Locate the cell with the specified text and output its [x, y] center coordinate. 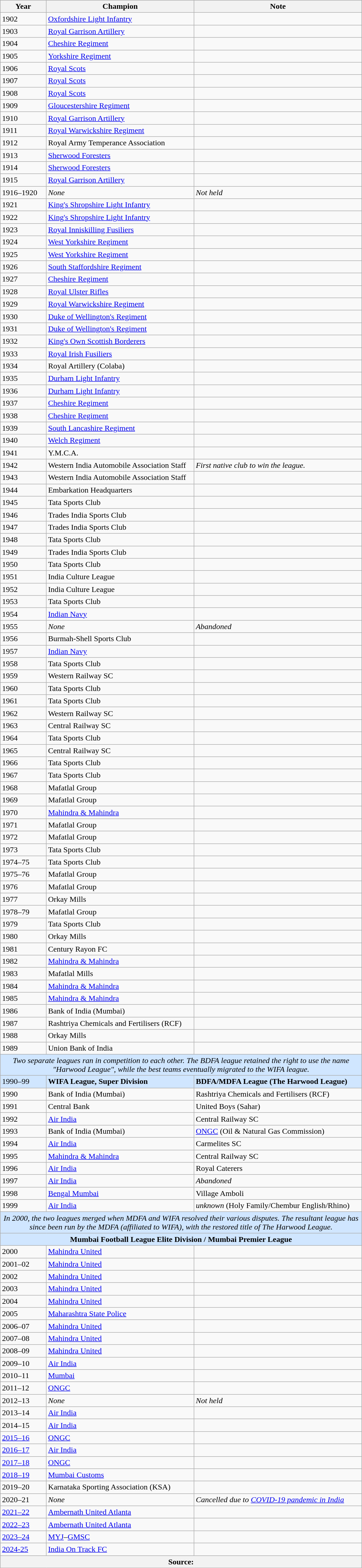
2009–10 [23, 1363]
1905 [23, 56]
Village Amboli [278, 1193]
2013–14 [23, 1413]
Mafatlal Mills [120, 974]
1951 [23, 577]
1990 [23, 1094]
1990–99 [23, 1082]
Embarkation Headquarters [120, 490]
1987 [23, 1023]
2001–02 [23, 1264]
1981 [23, 949]
1909 [23, 106]
2015–16 [23, 1438]
1902 [23, 19]
1960 [23, 688]
2006–07 [23, 1326]
1912 [23, 143]
Carmelites SC [278, 1144]
1977 [23, 899]
1973 [23, 850]
1913 [23, 155]
1999 [23, 1206]
1982 [23, 961]
Y.M.C.A. [120, 453]
1906 [23, 68]
1976 [23, 887]
2022–23 [23, 1524]
Champion [120, 7]
1946 [23, 515]
2020–21 [23, 1500]
1974–75 [23, 862]
1931 [23, 329]
1907 [23, 81]
1924 [23, 242]
1995 [23, 1156]
1986 [23, 1011]
1911 [23, 130]
1903 [23, 31]
1942 [23, 465]
BDFA/MDFA League (The Harwood League) [278, 1082]
Union Bank of India [120, 1048]
Mumbai Customs [120, 1475]
1965 [23, 750]
1929 [23, 304]
Royal Army Temperance Association [120, 143]
1908 [23, 93]
1910 [23, 118]
United Boys (Sahar) [278, 1106]
1970 [23, 813]
2019–20 [23, 1487]
1947 [23, 527]
Cancelled due to COVID-19 pandemic in India [278, 1500]
Century Rayon FC [120, 949]
1956 [23, 639]
1989 [23, 1048]
2018–19 [23, 1475]
1984 [23, 986]
1950 [23, 565]
1948 [23, 539]
1935 [23, 379]
South Staffordshire Regiment [120, 267]
1938 [23, 416]
1967 [23, 775]
1997 [23, 1181]
2008–09 [23, 1351]
2005 [23, 1314]
Central Bank [120, 1106]
Royal Artillery (Colaba) [120, 366]
1980 [23, 936]
Gloucestershire Regiment [120, 106]
1991 [23, 1106]
1993 [23, 1131]
1932 [23, 341]
Oxfordshire Light Infantry [120, 19]
1966 [23, 763]
2007–08 [23, 1338]
1968 [23, 788]
2024-25 [23, 1549]
2000 [23, 1252]
1988 [23, 1036]
1943 [23, 478]
1916–1920 [23, 193]
Source: [181, 1561]
Burmah-Shell Sports Club [120, 639]
Royal Inniskilling Fusiliers [120, 230]
1996 [23, 1169]
2014–15 [23, 1425]
1936 [23, 391]
1944 [23, 490]
1985 [23, 999]
1958 [23, 664]
1972 [23, 837]
1921 [23, 205]
India On Track FC [120, 1549]
1957 [23, 651]
1962 [23, 713]
Year [23, 7]
1964 [23, 738]
2021–22 [23, 1512]
1983 [23, 974]
1941 [23, 453]
1955 [23, 626]
1928 [23, 292]
1949 [23, 552]
1954 [23, 614]
1937 [23, 403]
1933 [23, 353]
1971 [23, 825]
1914 [23, 168]
Royal Caterers [278, 1169]
1927 [23, 279]
1922 [23, 217]
Note [278, 7]
1926 [23, 267]
1904 [23, 44]
2004 [23, 1301]
2012–13 [23, 1401]
2003 [23, 1289]
1915 [23, 180]
Welch Regiment [120, 440]
WIFA League, Super Division [120, 1082]
Mumbai [120, 1376]
1925 [23, 254]
1978–79 [23, 912]
ONGC (Oil & Natural Gas Commission) [278, 1131]
Royal Irish Fusiliers [120, 353]
1952 [23, 589]
1963 [23, 726]
1969 [23, 800]
Bengal Mumbai [120, 1193]
1939 [23, 428]
1998 [23, 1193]
King's Own Scottish Borderers [120, 341]
1923 [23, 230]
2010–11 [23, 1376]
1959 [23, 676]
1961 [23, 701]
1992 [23, 1119]
Karnataka Sporting Association (KSA) [120, 1487]
1945 [23, 502]
1930 [23, 316]
First native club to win the league. [278, 465]
1940 [23, 440]
2017–18 [23, 1462]
2011–12 [23, 1388]
1934 [23, 366]
1994 [23, 1144]
2023–24 [23, 1537]
MYJ–GMSC [120, 1537]
2016–17 [23, 1450]
1979 [23, 924]
2002 [23, 1276]
unknown (Holy Family/Chembur English/Rhino) [278, 1206]
Royal Ulster Rifles [120, 292]
1975–76 [23, 874]
Mumbai Football League Elite Division / Mumbai Premier League [181, 1239]
South Lancashire Regiment [120, 428]
Yorkshire Regiment [120, 56]
1953 [23, 602]
Maharashtra State Police [120, 1314]
